Scan for the cell matching the given text and deliver its (X, Y) coordinate at center. 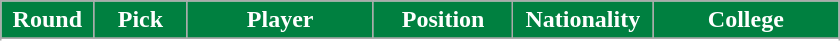
Nationality (583, 20)
Pick (140, 20)
Position (443, 20)
Player (280, 20)
College (746, 20)
Round (48, 20)
